Extract the (X, Y) coordinate from the center of the cell holding the provided text.  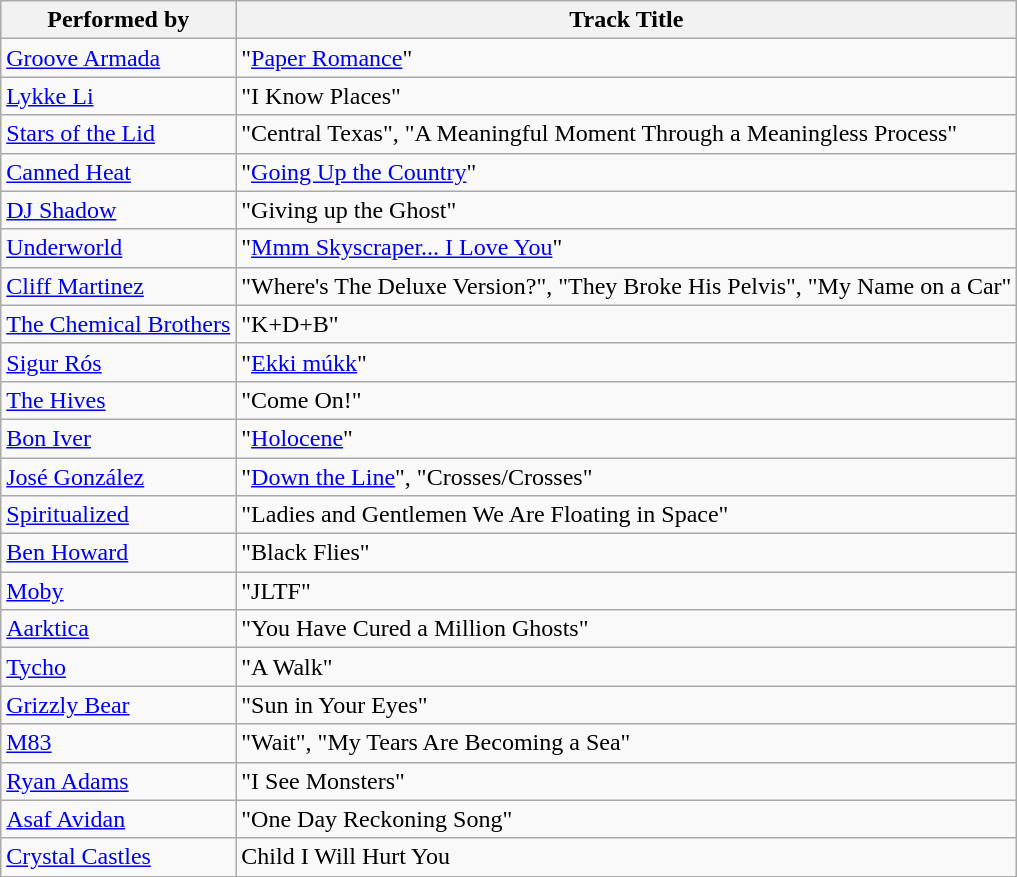
Underworld (118, 248)
"Paper Romance" (626, 58)
José González (118, 477)
Lykke Li (118, 96)
"One Day Reckoning Song" (626, 819)
"Where's The Deluxe Version?", "They Broke His Pelvis", "My Name on a Car" (626, 286)
Cliff Martinez (118, 286)
"Going Up the Country" (626, 172)
"A Walk" (626, 667)
Canned Heat (118, 172)
Grizzly Bear (118, 705)
The Hives (118, 400)
"Black Flies" (626, 553)
Ben Howard (118, 553)
Child I Will Hurt You (626, 857)
"Sun in Your Eyes" (626, 705)
Crystal Castles (118, 857)
"JLTF" (626, 591)
"Giving up the Ghost" (626, 210)
"Down the Line", "Crosses/Crosses" (626, 477)
Tycho (118, 667)
"You Have Cured a Million Ghosts" (626, 629)
"Mmm Skyscraper... I Love You" (626, 248)
"Ekki múkk" (626, 362)
Bon Iver (118, 438)
"I Know Places" (626, 96)
Ryan Adams (118, 781)
"Ladies and Gentlemen We Are Floating in Space" (626, 515)
The Chemical Brothers (118, 324)
"K+D+B" (626, 324)
Stars of the Lid (118, 134)
M83 (118, 743)
"Holocene" (626, 438)
Moby (118, 591)
"Come On!" (626, 400)
"I See Monsters" (626, 781)
"Wait", "My Tears Are Becoming a Sea" (626, 743)
DJ Shadow (118, 210)
Spiritualized (118, 515)
Track Title (626, 20)
Aarktica (118, 629)
"Central Texas", "A Meaningful Moment Through a Meaningless Process" (626, 134)
Sigur Rós (118, 362)
Asaf Avidan (118, 819)
Groove Armada (118, 58)
Performed by (118, 20)
